Detect which cell encompasses the target text, then output its (X, Y) center coordinate. 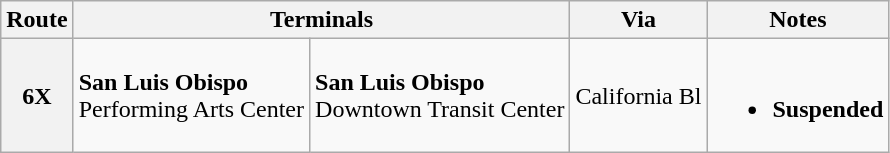
Via (638, 20)
California Bl (638, 96)
Notes (798, 20)
Suspended (798, 96)
San Luis ObispoPerforming Arts Center (191, 96)
Terminals (322, 20)
6X (37, 96)
San Luis ObispoDowntown Transit Center (440, 96)
Route (37, 20)
